Locate the cell with the specified text and output its [X, Y] center coordinate. 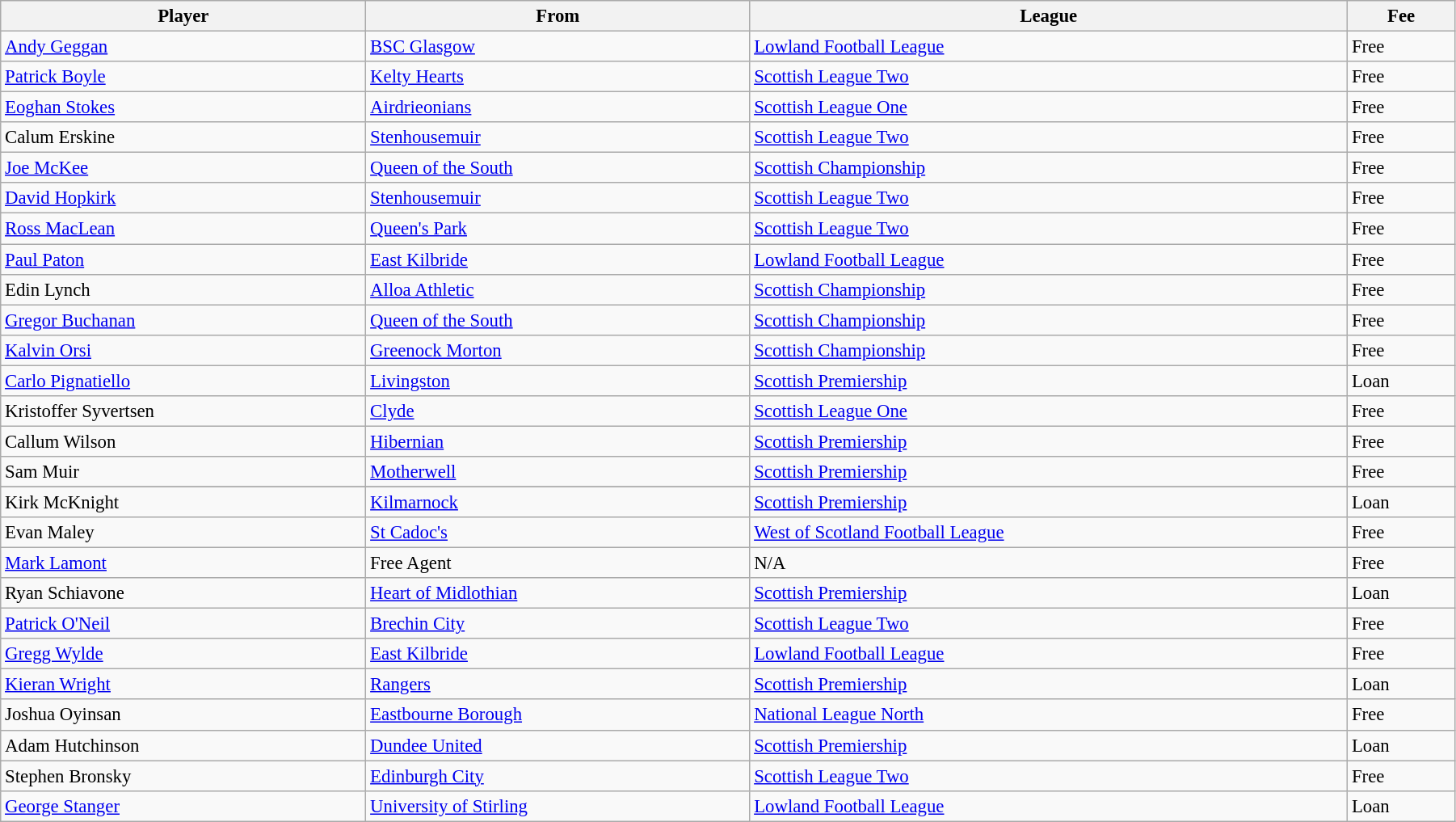
Heart of Midlothian [558, 593]
Kieran Wright [183, 685]
Kelty Hearts [558, 77]
Rangers [558, 685]
Evan Maley [183, 533]
Patrick Boyle [183, 77]
BSC Glasgow [558, 47]
N/A [1049, 563]
Dundee United [558, 745]
League [1049, 16]
Kirk McKnight [183, 502]
Callum Wilson [183, 441]
Clyde [558, 411]
Joe McKee [183, 168]
Joshua Oyinsan [183, 715]
Eastbourne Borough [558, 715]
Edin Lynch [183, 289]
Stephen Bronsky [183, 776]
Brechin City [558, 624]
University of Stirling [558, 806]
Carlo Pignatiello [183, 381]
Livingston [558, 381]
West of Scotland Football League [1049, 533]
Andy Geggan [183, 47]
Hibernian [558, 441]
Sam Muir [183, 472]
St Cadoc's [558, 533]
Gregor Buchanan [183, 320]
Kalvin Orsi [183, 350]
Kilmarnock [558, 502]
Adam Hutchinson [183, 745]
David Hopkirk [183, 198]
Patrick O'Neil [183, 624]
Free Agent [558, 563]
Mark Lamont [183, 563]
George Stanger [183, 806]
Queen's Park [558, 229]
Kristoffer Syvertsen [183, 411]
Gregg Wylde [183, 654]
Airdrieonians [558, 107]
From [558, 16]
Ryan Schiavone [183, 593]
Alloa Athletic [558, 289]
Edinburgh City [558, 776]
Calum Erskine [183, 137]
National League North [1049, 715]
Motherwell [558, 472]
Eoghan Stokes [183, 107]
Greenock Morton [558, 350]
Player [183, 16]
Fee [1401, 16]
Ross MacLean [183, 229]
Paul Paton [183, 259]
